Extract the (X, Y) coordinate from the center of the cell holding the provided text.  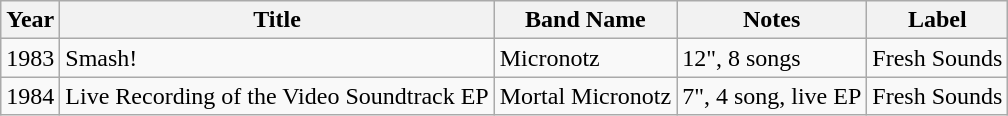
1984 (30, 96)
Title (277, 20)
7", 4 song, live EP (772, 96)
Year (30, 20)
Mortal Micronotz (585, 96)
Live Recording of the Video Soundtrack EP (277, 96)
Micronotz (585, 58)
1983 (30, 58)
Label (938, 20)
Band Name (585, 20)
Notes (772, 20)
12", 8 songs (772, 58)
Smash! (277, 58)
